Output the [x, y] coordinate of the center of the cell containing the given text.  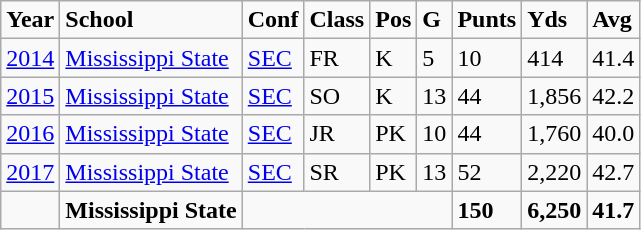
Year [30, 20]
2015 [30, 96]
SR [337, 172]
2016 [30, 134]
1,856 [554, 96]
52 [487, 172]
41.7 [614, 210]
40.0 [614, 134]
414 [554, 58]
2017 [30, 172]
150 [487, 210]
5 [434, 58]
1,760 [554, 134]
42.7 [614, 172]
FR [337, 58]
42.2 [614, 96]
Conf [273, 20]
School [151, 20]
Punts [487, 20]
41.4 [614, 58]
6,250 [554, 210]
2,220 [554, 172]
JR [337, 134]
2014 [30, 58]
Pos [394, 20]
SO [337, 96]
Yds [554, 20]
Class [337, 20]
Avg [614, 20]
G [434, 20]
